Output the (x, y) coordinate of the center of the cell containing the given text.  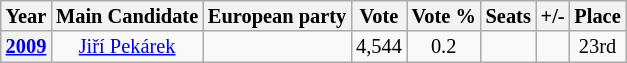
+/- (553, 16)
Jiří Pekárek (127, 46)
European party (277, 16)
Place (597, 16)
2009 (26, 46)
23rd (597, 46)
Main Candidate (127, 16)
Year (26, 16)
0.2 (444, 46)
4,544 (379, 46)
Vote % (444, 16)
Seats (508, 16)
Vote (379, 16)
